From the cell containing the given text, extract its center point as (X, Y) coordinate. 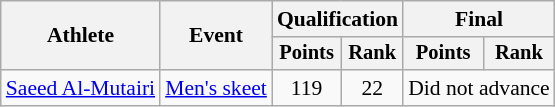
Did not advance (479, 88)
119 (306, 88)
Qualification (338, 19)
22 (372, 88)
Men's skeet (216, 88)
Event (216, 36)
Saeed Al-Mutairi (80, 88)
Final (479, 19)
Athlete (80, 36)
